Return (X, Y) of the center of cell containing provided text 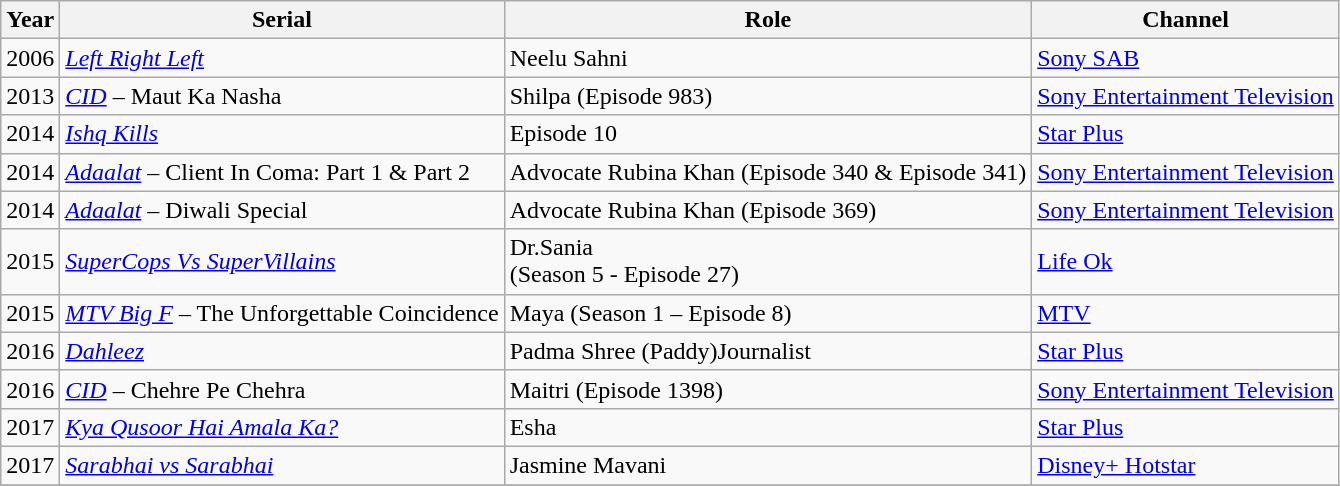
Maitri (Episode 1398) (768, 389)
Dahleez (282, 351)
MTV (1186, 313)
Kya Qusoor Hai Amala Ka? (282, 427)
Life Ok (1186, 262)
Ishq Kills (282, 134)
Sony SAB (1186, 58)
CID – Chehre Pe Chehra (282, 389)
Left Right Left (282, 58)
Jasmine Mavani (768, 465)
Disney+ Hotstar (1186, 465)
Advocate Rubina Khan (Episode 369) (768, 210)
Advocate Rubina Khan (Episode 340 & Episode 341) (768, 172)
Padma Shree (Paddy)Journalist (768, 351)
Year (30, 20)
2006 (30, 58)
Esha (768, 427)
Episode 10 (768, 134)
Dr.Sania(Season 5 - Episode 27) (768, 262)
Maya (Season 1 – Episode 8) (768, 313)
SuperCops Vs SuperVillains (282, 262)
Adaalat – Client In Coma: Part 1 & Part 2 (282, 172)
CID – Maut Ka Nasha (282, 96)
Shilpa (Episode 983) (768, 96)
Channel (1186, 20)
MTV Big F – The Unforgettable Coincidence (282, 313)
Neelu Sahni (768, 58)
Adaalat – Diwali Special (282, 210)
2013 (30, 96)
Sarabhai vs Sarabhai (282, 465)
Serial (282, 20)
Role (768, 20)
